Locate the cell with the specified text and output its [X, Y] center coordinate. 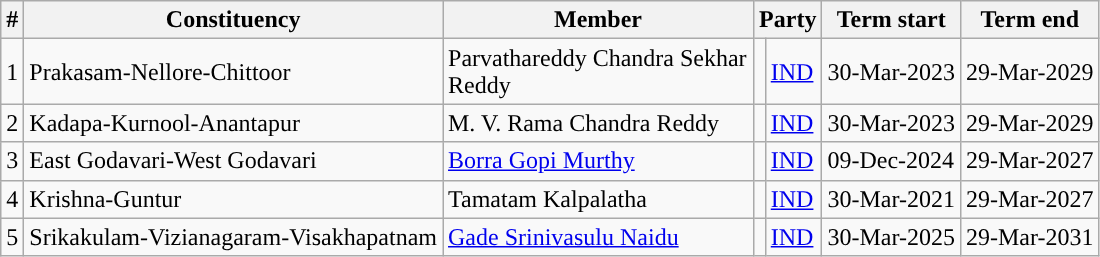
2 [12, 123]
5 [12, 237]
09-Dec-2024 [892, 161]
Member [598, 20]
Party [788, 20]
Parvathareddy Chandra Sekhar Reddy [598, 72]
4 [12, 199]
29-Mar-2031 [1030, 237]
Krishna-Guntur [234, 199]
# [12, 20]
30-Mar-2021 [892, 199]
East Godavari-West Godavari [234, 161]
Srikakulam-Vizianagaram-Visakhapatnam [234, 237]
Constituency [234, 20]
Prakasam-Nellore-Chittoor [234, 72]
Kadapa-Kurnool-Anantapur [234, 123]
1 [12, 72]
Borra Gopi Murthy [598, 161]
Tamatam Kalpalatha [598, 199]
3 [12, 161]
30-Mar-2025 [892, 237]
Gade Srinivasulu Naidu [598, 237]
Term end [1030, 20]
Term start [892, 20]
M. V. Rama Chandra Reddy [598, 123]
